Return the (x, y) coordinate for the center point of the cell that contains the specified text.  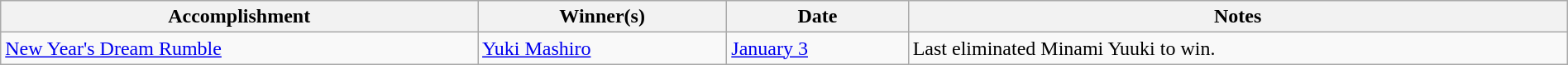
Notes (1237, 17)
Accomplishment (240, 17)
January 3 (817, 48)
Winner(s) (602, 17)
New Year's Dream Rumble (240, 48)
Last eliminated Minami Yuuki to win. (1237, 48)
Yuki Mashiro (602, 48)
Date (817, 17)
